Return the [X, Y] coordinate for the center point of the cell that contains the specified text.  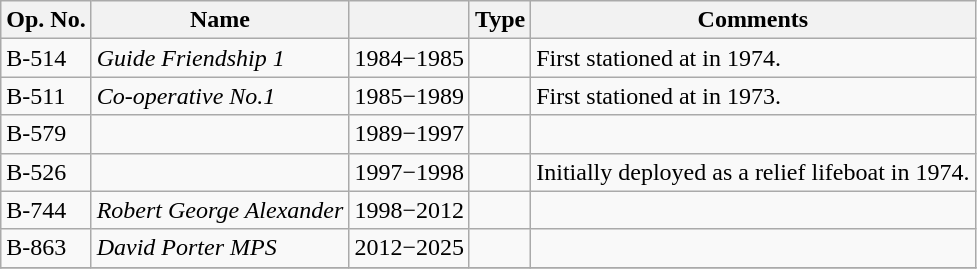
1989−1997 [410, 134]
B-526 [46, 172]
B-863 [46, 248]
B-511 [46, 96]
Guide Friendship 1 [220, 58]
First stationed at in 1973. [753, 96]
1984−1985 [410, 58]
Co-operative No.1 [220, 96]
First stationed at in 1974. [753, 58]
David Porter MPS [220, 248]
1998−2012 [410, 210]
Type [500, 20]
Robert George Alexander [220, 210]
Name [220, 20]
1985−1989 [410, 96]
Op. No. [46, 20]
B-514 [46, 58]
B-744 [46, 210]
Comments [753, 20]
B-579 [46, 134]
2012−2025 [410, 248]
1997−1998 [410, 172]
Initially deployed as a relief lifeboat in 1974. [753, 172]
